Search for the cell housing the specified text and yield its [x, y] center coordinate. 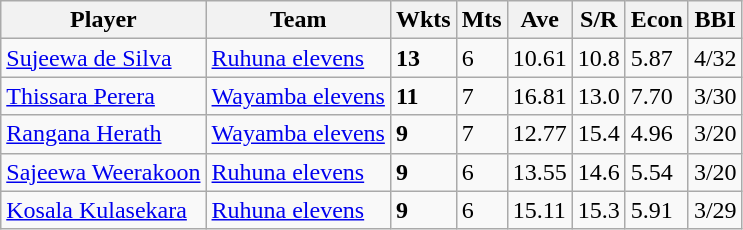
Kosala Kulasekara [104, 210]
5.54 [656, 172]
13.55 [540, 172]
10.61 [540, 58]
5.87 [656, 58]
Wkts [423, 20]
3/29 [715, 210]
14.6 [598, 172]
12.77 [540, 134]
15.11 [540, 210]
13.0 [598, 96]
15.3 [598, 210]
BBI [715, 20]
Team [298, 20]
Rangana Herath [104, 134]
13 [423, 58]
Econ [656, 20]
Sujeewa de Silva [104, 58]
S/R [598, 20]
16.81 [540, 96]
Thissara Perera [104, 96]
11 [423, 96]
5.91 [656, 210]
Mts [482, 20]
Player [104, 20]
3/30 [715, 96]
10.8 [598, 58]
Ave [540, 20]
4.96 [656, 134]
15.4 [598, 134]
Sajeewa Weerakoon [104, 172]
4/32 [715, 58]
7.70 [656, 96]
